For the text-containing cell, return its midpoint in [X, Y] coordinate format. 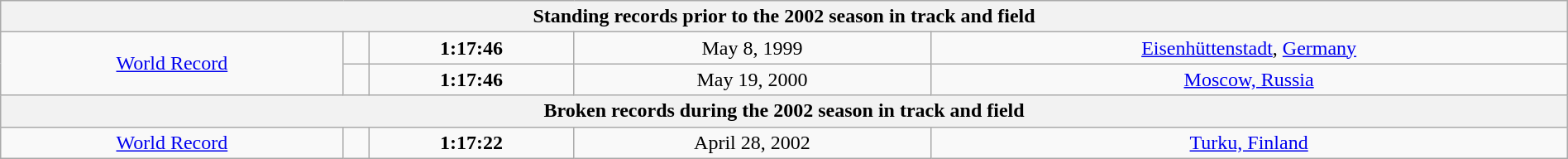
Moscow, Russia [1249, 79]
Standing records prior to the 2002 season in track and field [784, 17]
Eisenhüttenstadt, Germany [1249, 48]
April 28, 2002 [753, 142]
May 8, 1999 [753, 48]
Turku, Finland [1249, 142]
1:17:22 [471, 142]
Broken records during the 2002 season in track and field [784, 111]
May 19, 2000 [753, 79]
